Return the [x, y] coordinate for the center point of the cell that contains the specified text.  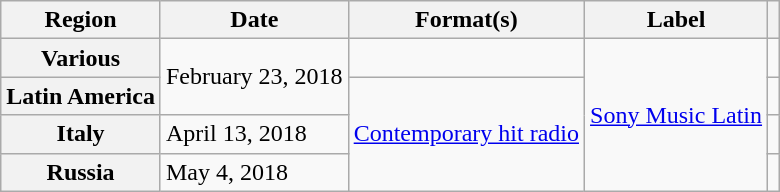
Format(s) [466, 20]
February 23, 2018 [254, 77]
Label [676, 20]
May 4, 2018 [254, 172]
Region [81, 20]
Contemporary hit radio [466, 134]
Italy [81, 134]
Russia [81, 172]
Sony Music Latin [676, 115]
Date [254, 20]
Various [81, 58]
April 13, 2018 [254, 134]
Latin America [81, 96]
